Capture the cell that displays the provided text and extract its (x, y) central coordinate. 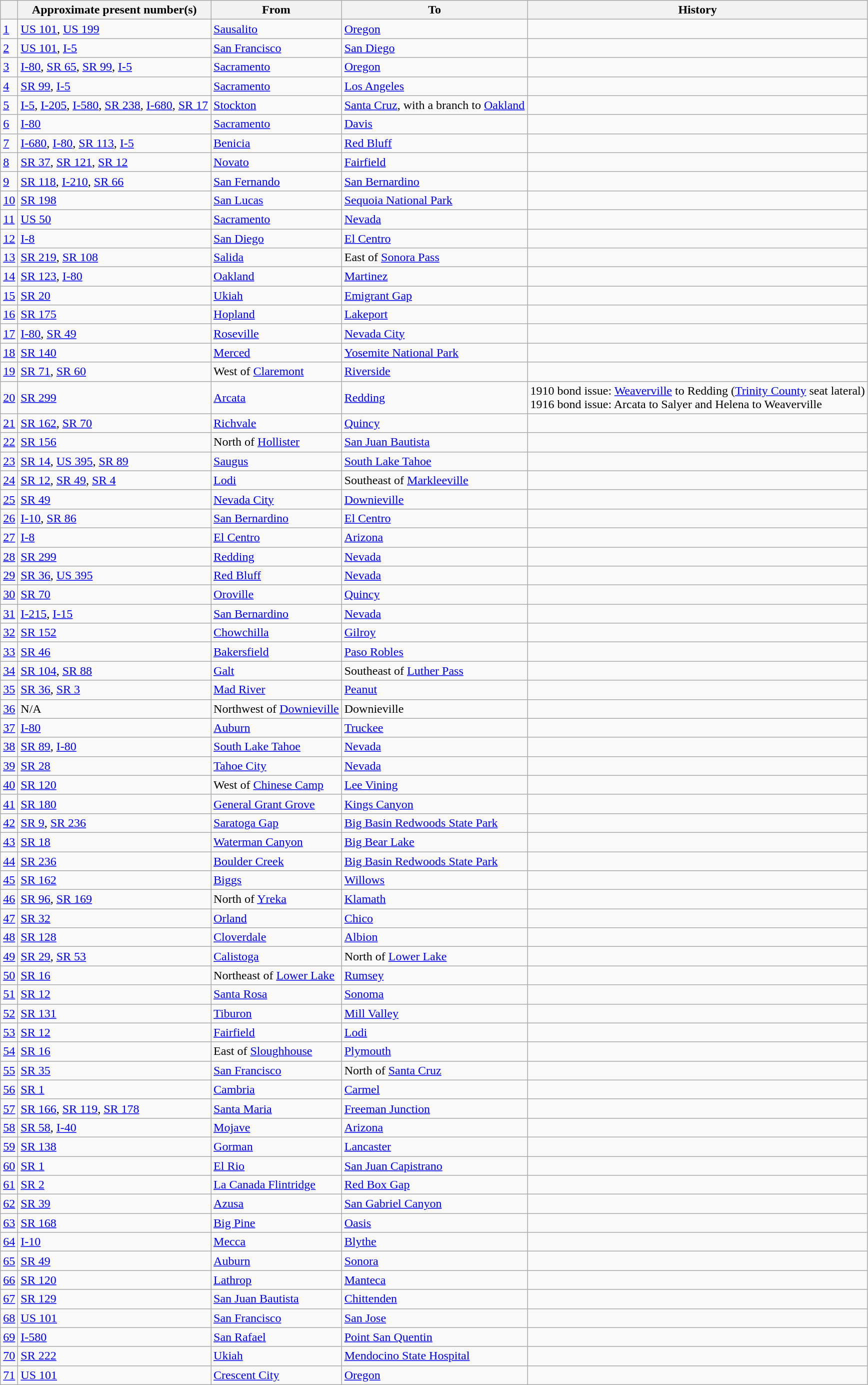
SR 175 (114, 315)
Blythe (434, 1242)
58 (9, 1127)
Chico (434, 918)
64 (9, 1242)
From (276, 10)
25 (9, 499)
32 (9, 633)
SR 20 (114, 296)
47 (9, 918)
Yosemite National Park (434, 353)
North of Santa Cruz (434, 1070)
SR 9, SR 236 (114, 823)
SR 128 (114, 937)
Riverside (434, 372)
SR 71, SR 60 (114, 372)
Gilroy (434, 633)
44 (9, 861)
Lathrop (276, 1280)
Biggs (276, 880)
Boulder Creek (276, 861)
Kings Canyon (434, 804)
Roseville (276, 334)
San Rafael (276, 1337)
SR 129 (114, 1299)
67 (9, 1299)
16 (9, 315)
El Rio (276, 1166)
51 (9, 994)
SR 131 (114, 1013)
Carmel (434, 1089)
SR 46 (114, 652)
Approximate present number(s) (114, 10)
Cloverdale (276, 937)
Northwest of Downieville (276, 709)
48 (9, 937)
Stockton (276, 105)
57 (9, 1108)
11 (9, 219)
West of Claremont (276, 372)
14 (9, 277)
Southeast of Luther Pass (434, 671)
Chowchilla (276, 633)
Mad River (276, 690)
Santa Cruz, with a branch to Oakland (434, 105)
SR 35 (114, 1070)
41 (9, 804)
8 (9, 162)
45 (9, 880)
Calistoga (276, 956)
Big Pine (276, 1223)
To (434, 10)
Santa Rosa (276, 994)
Point San Quentin (434, 1337)
39 (9, 766)
Saratoga Gap (276, 823)
33 (9, 652)
Southeast of Markleeville (434, 480)
71 (9, 1375)
20 (9, 397)
23 (9, 461)
SR 28 (114, 766)
Davis (434, 124)
SR 18 (114, 842)
28 (9, 557)
Emigrant Gap (434, 296)
North of Lower Lake (434, 956)
I-80, SR 65, SR 99, I-5 (114, 67)
56 (9, 1089)
24 (9, 480)
Tiburon (276, 1013)
I-80, SR 49 (114, 334)
SR 198 (114, 200)
US 50 (114, 219)
29 (9, 576)
Lakeport (434, 315)
63 (9, 1223)
Freeman Junction (434, 1108)
SR 36, SR 3 (114, 690)
Hopland (276, 315)
19 (9, 372)
7 (9, 143)
3 (9, 67)
Mill Valley (434, 1013)
10 (9, 200)
Benicia (276, 143)
4 (9, 86)
SR 166, SR 119, SR 178 (114, 1108)
26 (9, 518)
Cambria (276, 1089)
62 (9, 1204)
SR 236 (114, 861)
San Lucas (276, 200)
66 (9, 1280)
5 (9, 105)
I-215, I-15 (114, 614)
Mojave (276, 1127)
General Grant Grove (276, 804)
50 (9, 975)
I-680, I-80, SR 113, I-5 (114, 143)
31 (9, 614)
East of Sloughhouse (276, 1051)
21 (9, 423)
65 (9, 1261)
SR 29, SR 53 (114, 956)
13 (9, 258)
38 (9, 747)
Peanut (434, 690)
East of Sonora Pass (434, 258)
52 (9, 1013)
9 (9, 181)
1 (9, 29)
Gorman (276, 1146)
36 (9, 709)
2 (9, 48)
SR 96, SR 169 (114, 899)
US 101, US 199 (114, 29)
Crescent City (276, 1375)
SR 36, US 395 (114, 576)
27 (9, 537)
Chittenden (434, 1299)
6 (9, 124)
SR 140 (114, 353)
Rumsey (434, 975)
68 (9, 1318)
West of Chinese Camp (276, 785)
San Gabriel Canyon (434, 1204)
Mendocino State Hospital (434, 1356)
I-10, SR 86 (114, 518)
60 (9, 1166)
Sonora (434, 1261)
Martinez (434, 277)
SR 89, I-80 (114, 747)
Salida (276, 258)
Mecca (276, 1242)
SR 180 (114, 804)
17 (9, 334)
Richvale (276, 423)
Big Bear Lake (434, 842)
North of Hollister (276, 442)
I-5, I-205, I-580, SR 238, I-680, SR 17 (114, 105)
Azusa (276, 1204)
18 (9, 353)
55 (9, 1070)
SR 123, I-80 (114, 277)
SR 219, SR 108 (114, 258)
SR 138 (114, 1146)
SR 168 (114, 1223)
San Juan Capistrano (434, 1166)
Saugus (276, 461)
Arcata (276, 397)
59 (9, 1146)
SR 14, US 395, SR 89 (114, 461)
Klamath (434, 899)
History (697, 10)
40 (9, 785)
Plymouth (434, 1051)
Los Angeles (434, 86)
SR 99, I-5 (114, 86)
Bakersfield (276, 652)
Manteca (434, 1280)
Truckee (434, 728)
54 (9, 1051)
SR 152 (114, 633)
Waterman Canyon (276, 842)
SR 162, SR 70 (114, 423)
Oroville (276, 595)
SR 39 (114, 1204)
Oakland (276, 277)
Galt (276, 671)
La Canada Flintridge (276, 1185)
Lee Vining (434, 785)
70 (9, 1356)
SR 32 (114, 918)
SR 58, I-40 (114, 1127)
Willows (434, 880)
61 (9, 1185)
SR 162 (114, 880)
Orland (276, 918)
43 (9, 842)
69 (9, 1337)
12 (9, 239)
Santa Maria (276, 1108)
Albion (434, 937)
49 (9, 956)
1910 bond issue: Weaverville to Redding (Trinity County seat lateral)1916 bond issue: Arcata to Salyer and Helena to Weaverville (697, 397)
37 (9, 728)
46 (9, 899)
Red Box Gap (434, 1185)
SR 2 (114, 1185)
53 (9, 1032)
35 (9, 690)
San Jose (434, 1318)
San Fernando (276, 181)
22 (9, 442)
North of Yreka (276, 899)
Oasis (434, 1223)
SR 37, SR 121, SR 12 (114, 162)
Tahoe City (276, 766)
Lancaster (434, 1146)
N/A (114, 709)
SR 70 (114, 595)
Sequoia National Park (434, 200)
Northeast of Lower Lake (276, 975)
US 101, I-5 (114, 48)
Paso Robles (434, 652)
Sonoma (434, 994)
SR 104, SR 88 (114, 671)
34 (9, 671)
I-10 (114, 1242)
SR 156 (114, 442)
SR 222 (114, 1356)
30 (9, 595)
Merced (276, 353)
I-580 (114, 1337)
Sausalito (276, 29)
Novato (276, 162)
SR 118, I-210, SR 66 (114, 181)
42 (9, 823)
SR 12, SR 49, SR 4 (114, 480)
15 (9, 296)
